Extract the (X, Y) coordinate from the center of the cell holding the provided text.  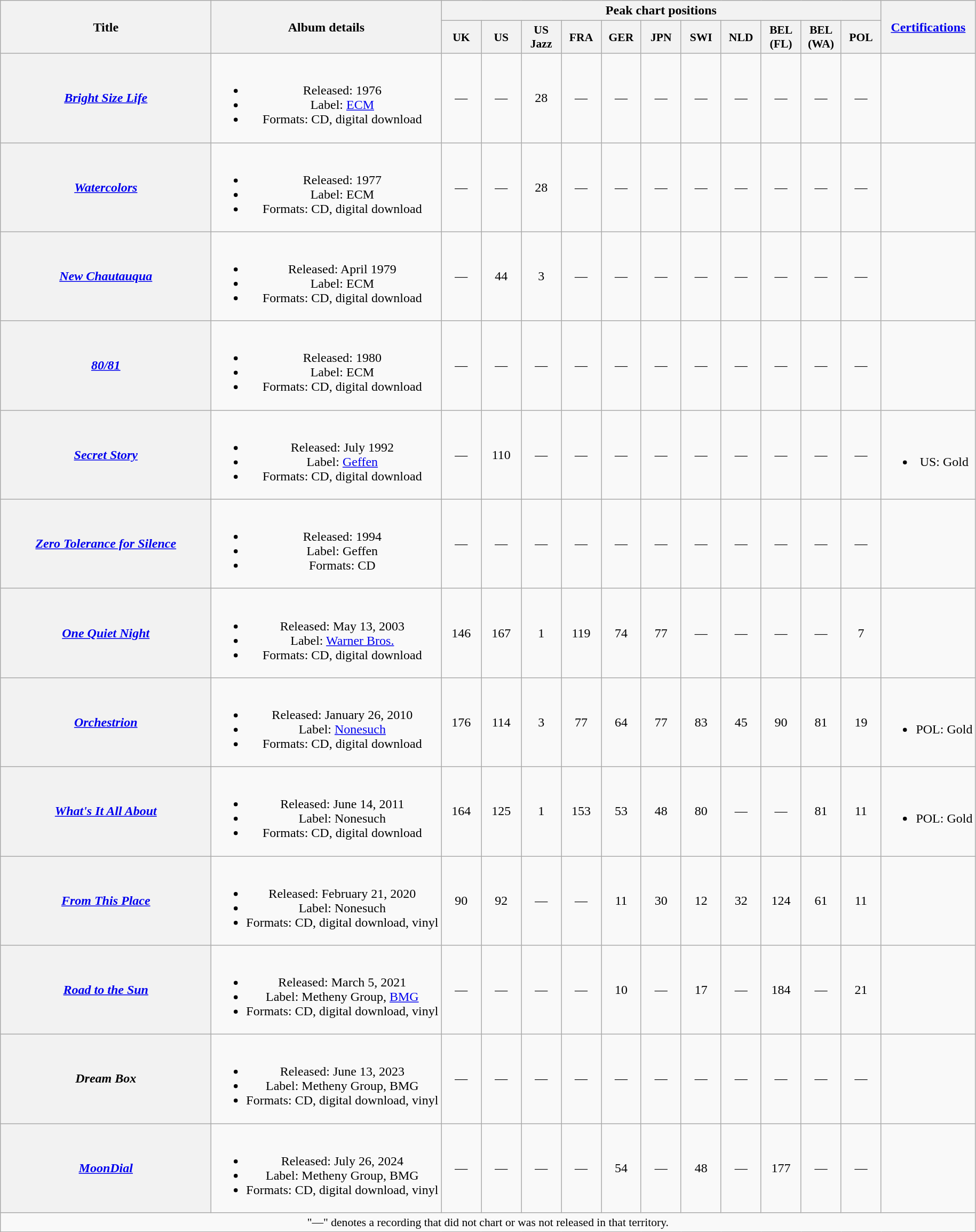
Zero Tolerance for Silence (106, 543)
US (502, 37)
Dream Box (106, 1079)
44 (502, 277)
80/81 (106, 365)
164 (461, 811)
Released: June 13, 2023Label: Metheny Group, BMGFormats: CD, digital download, vinyl (327, 1079)
One Quiet Night (106, 633)
92 (502, 901)
12 (701, 901)
184 (781, 990)
MoonDial (106, 1168)
US: Gold (929, 455)
177 (781, 1168)
UK (461, 37)
USJazz (541, 37)
POL (861, 37)
54 (621, 1168)
19 (861, 722)
53 (621, 811)
45 (741, 722)
Secret Story (106, 455)
114 (502, 722)
JPN (661, 37)
Released: January 26, 2010Label: NonesuchFormats: CD, digital download (327, 722)
NLD (741, 37)
Released: 1976Label: ECMFormats: CD, digital download (327, 98)
Released: June 14, 2011Label: NonesuchFormats: CD, digital download (327, 811)
74 (621, 633)
Peak chart positions (661, 11)
GER (621, 37)
32 (741, 901)
Released: May 13, 2003Label: Warner Bros.Formats: CD, digital download (327, 633)
176 (461, 722)
Released: February 21, 2020Label: NonesuchFormats: CD, digital download, vinyl (327, 901)
80 (701, 811)
From This Place (106, 901)
Released: April 1979Label: ECMFormats: CD, digital download (327, 277)
Bright Size Life (106, 98)
Road to the Sun (106, 990)
BEL (FL) (781, 37)
Released: July 26, 2024Label: Metheny Group, BMGFormats: CD, digital download, vinyl (327, 1168)
"—" denotes a recording that did not chart or was not released in that territory. (488, 1222)
Watercolors (106, 187)
110 (502, 455)
64 (621, 722)
Released: 1980Label: ECMFormats: CD, digital download (327, 365)
Certifications (929, 27)
119 (582, 633)
Released: 1977Label: ECMFormats: CD, digital download (327, 187)
153 (582, 811)
New Chautauqua (106, 277)
Orchestrion (106, 722)
FRA (582, 37)
Released: 1994Label: GeffenFormats: CD (327, 543)
Album details (327, 27)
167 (502, 633)
146 (461, 633)
Title (106, 27)
30 (661, 901)
7 (861, 633)
Released: July 1992Label: GeffenFormats: CD, digital download (327, 455)
61 (821, 901)
124 (781, 901)
21 (861, 990)
83 (701, 722)
BEL (WA) (821, 37)
SWI (701, 37)
What's It All About (106, 811)
17 (701, 990)
Released: March 5, 2021Label: Metheny Group, BMGFormats: CD, digital download, vinyl (327, 990)
10 (621, 990)
125 (502, 811)
